Pinpoint the cell where the given text exists, returning its [x, y] midpoint coordinate. 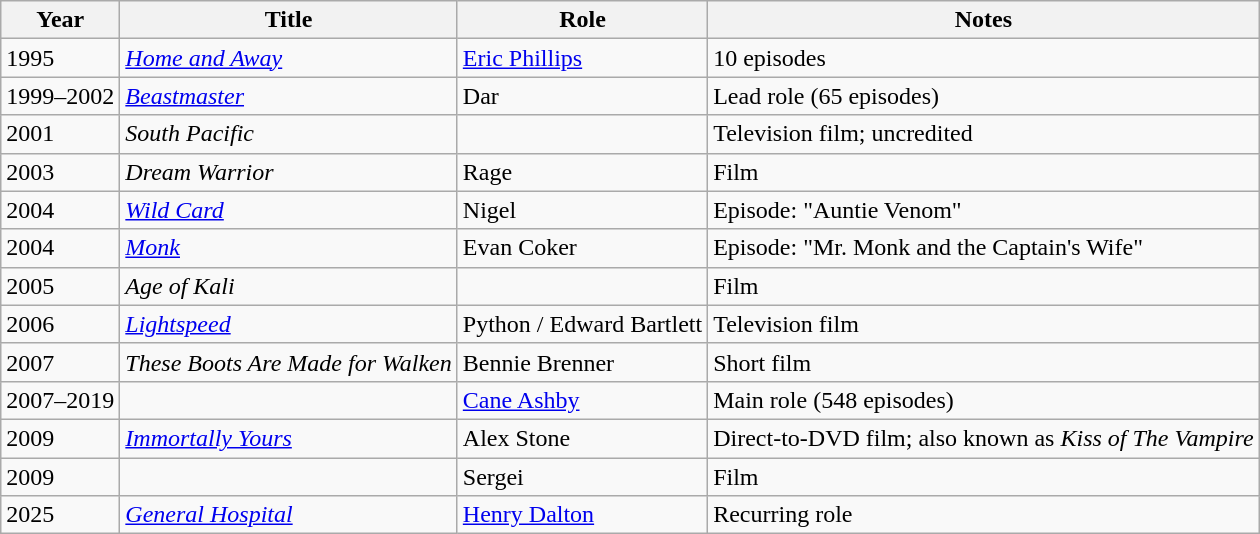
1995 [60, 58]
Episode: "Mr. Monk and the Captain's Wife" [984, 248]
Dar [582, 96]
Episode: "Auntie Venom" [984, 210]
Year [60, 20]
Henry Dalton [582, 515]
1999–2002 [60, 96]
Home and Away [288, 58]
10 episodes [984, 58]
Beastmaster [288, 96]
2003 [60, 172]
General Hospital [288, 515]
Lightspeed [288, 324]
Alex Stone [582, 438]
Monk [288, 248]
These Boots Are Made for Walken [288, 362]
2007 [60, 362]
Evan Coker [582, 248]
Notes [984, 20]
2025 [60, 515]
Main role (548 episodes) [984, 400]
Title [288, 20]
Immortally Yours [288, 438]
Direct-to-DVD film; also known as Kiss of The Vampire [984, 438]
Recurring role [984, 515]
Bennie Brenner [582, 362]
2005 [60, 286]
Dream Warrior [288, 172]
South Pacific [288, 134]
Rage [582, 172]
Lead role (65 episodes) [984, 96]
Wild Card [288, 210]
Nigel [582, 210]
2006 [60, 324]
Cane Ashby [582, 400]
Television film [984, 324]
Python / Edward Bartlett [582, 324]
Age of Kali [288, 286]
Role [582, 20]
Sergei [582, 477]
2007–2019 [60, 400]
Television film; uncredited [984, 134]
Short film [984, 362]
2001 [60, 134]
Eric Phillips [582, 58]
